Find where the given text appears and provide that cell's center as (X, Y) coordinate. 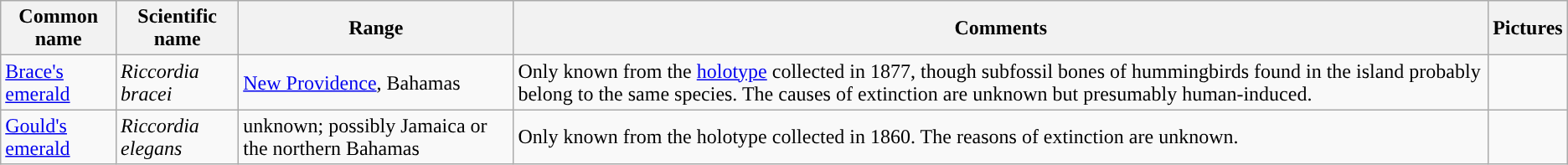
Range (376, 28)
Pictures (1528, 28)
Only known from the holotype collected in 1860. The reasons of extinction are unknown. (1001, 137)
New Providence, Bahamas (376, 82)
Riccordia bracei (178, 82)
Comments (1001, 28)
Brace's emerald (59, 82)
Riccordia elegans (178, 137)
Gould's emerald (59, 137)
unknown; possibly Jamaica or the northern Bahamas (376, 137)
Scientific name (178, 28)
Common name (59, 28)
